Detect which cell encompasses the target text, then output its [X, Y] center coordinate. 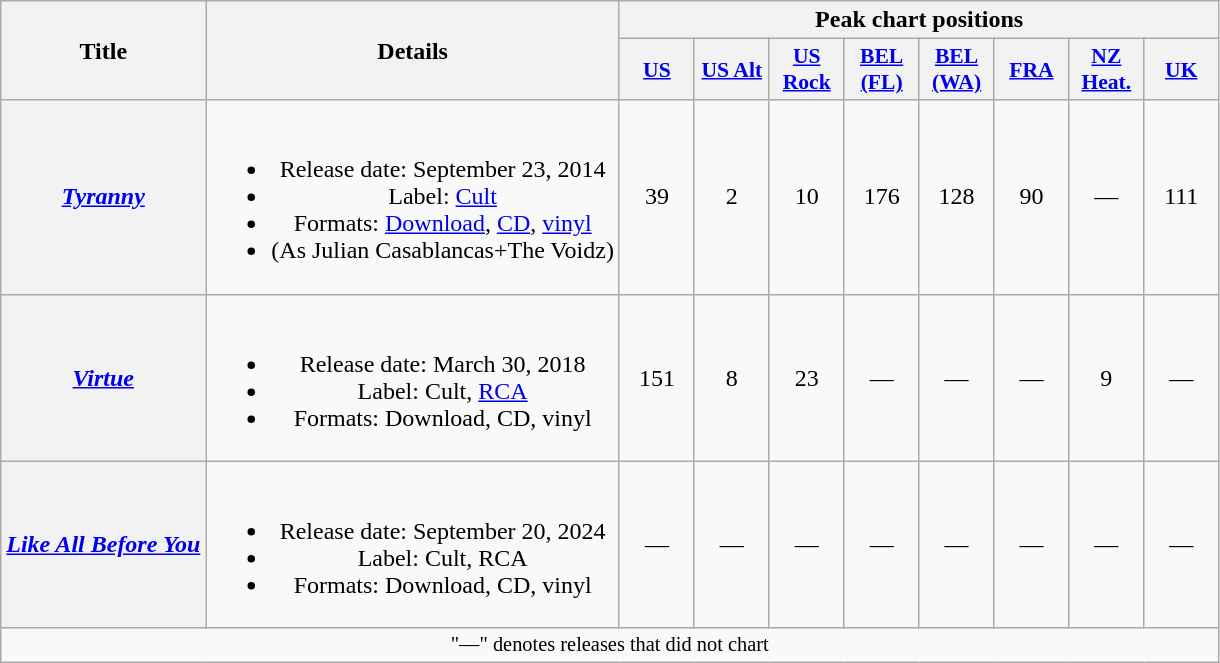
NZHeat. [1106, 70]
"—" denotes releases that did not chart [610, 645]
Details [413, 50]
111 [1182, 197]
Tyranny [104, 197]
Virtue [104, 378]
Release date: March 30, 2018Label: Cult, RCAFormats: Download, CD, vinyl [413, 378]
FRA [1032, 70]
9 [1106, 378]
Release date: September 20, 2024Label: Cult, RCAFormats: Download, CD, vinyl [413, 544]
Release date: September 23, 2014Label: CultFormats: Download, CD, vinyl(As Julian Casablancas+The Voidz) [413, 197]
39 [656, 197]
UK [1182, 70]
151 [656, 378]
23 [806, 378]
8 [732, 378]
2 [732, 197]
US [656, 70]
10 [806, 197]
Peak chart positions [918, 20]
US Alt [732, 70]
176 [882, 197]
128 [956, 197]
BEL (FL) [882, 70]
BEL (WA) [956, 70]
Title [104, 50]
Like All Before You [104, 544]
US Rock [806, 70]
90 [1032, 197]
